Provide the [x, y] coordinate of the cell's center where the given text is located.  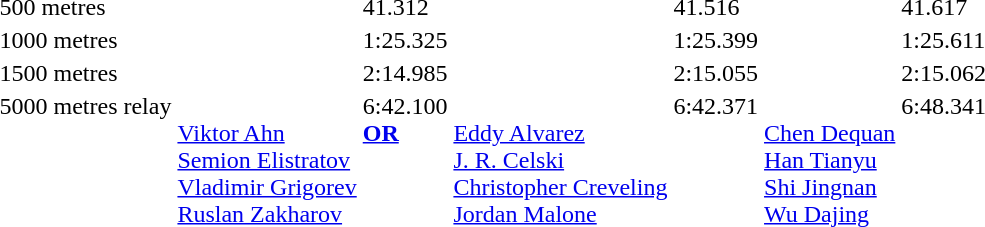
2:14.985 [405, 73]
2:15.055 [716, 73]
1:25.399 [716, 40]
1:25.325 [405, 40]
